Find where the given text appears and provide that cell's center as (X, Y) coordinate. 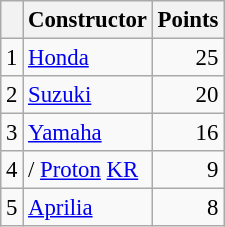
9 (188, 170)
Constructor (88, 20)
3 (12, 133)
4 (12, 170)
1 (12, 58)
Suzuki (88, 95)
Honda (88, 58)
Aprilia (88, 208)
Points (188, 20)
20 (188, 95)
/ Proton KR (88, 170)
5 (12, 208)
Yamaha (88, 133)
8 (188, 208)
2 (12, 95)
16 (188, 133)
25 (188, 58)
